Identify which cell holds the provided text, then report its [x, y] central coordinate. 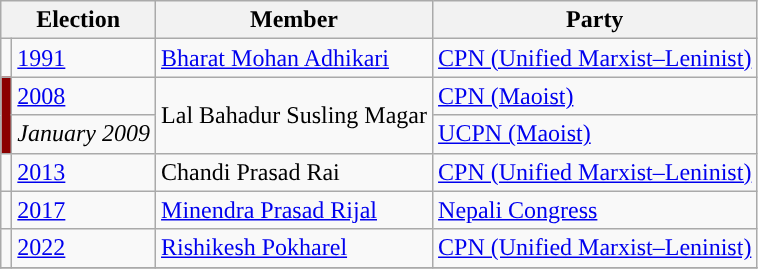
2013 [84, 172]
2008 [84, 96]
Chandi Prasad Rai [294, 172]
1991 [84, 58]
2022 [84, 248]
Minendra Prasad Rijal [294, 210]
Nepali Congress [595, 210]
Rishikesh Pokharel [294, 248]
Election [78, 20]
UCPN (Maoist) [595, 134]
Party [595, 20]
2017 [84, 210]
Lal Bahadur Susling Magar [294, 115]
Member [294, 20]
Bharat Mohan Adhikari [294, 58]
CPN (Maoist) [595, 96]
January 2009 [84, 134]
